Extract the (X, Y) coordinate from the center of the cell holding the provided text.  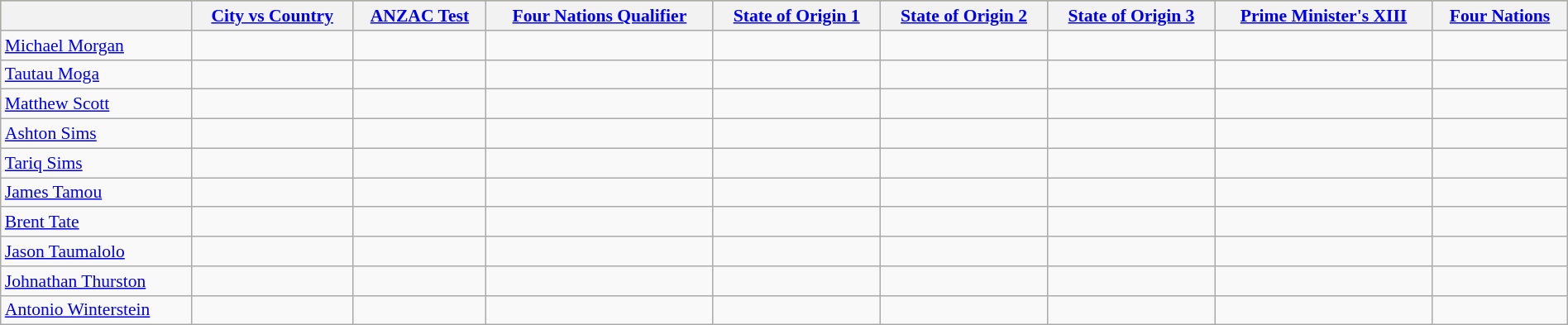
Four Nations (1500, 16)
Jason Taumalolo (96, 251)
Four Nations Qualifier (600, 16)
State of Origin 1 (796, 16)
City vs Country (272, 16)
State of Origin 3 (1131, 16)
Michael Morgan (96, 45)
ANZAC Test (420, 16)
Tautau Moga (96, 74)
Prime Minister's XIII (1323, 16)
Johnathan Thurston (96, 281)
Antonio Winterstein (96, 310)
Ashton Sims (96, 134)
Matthew Scott (96, 104)
Tariq Sims (96, 163)
Brent Tate (96, 222)
James Tamou (96, 193)
State of Origin 2 (963, 16)
